Search for the cell housing the specified text and yield its [X, Y] center coordinate. 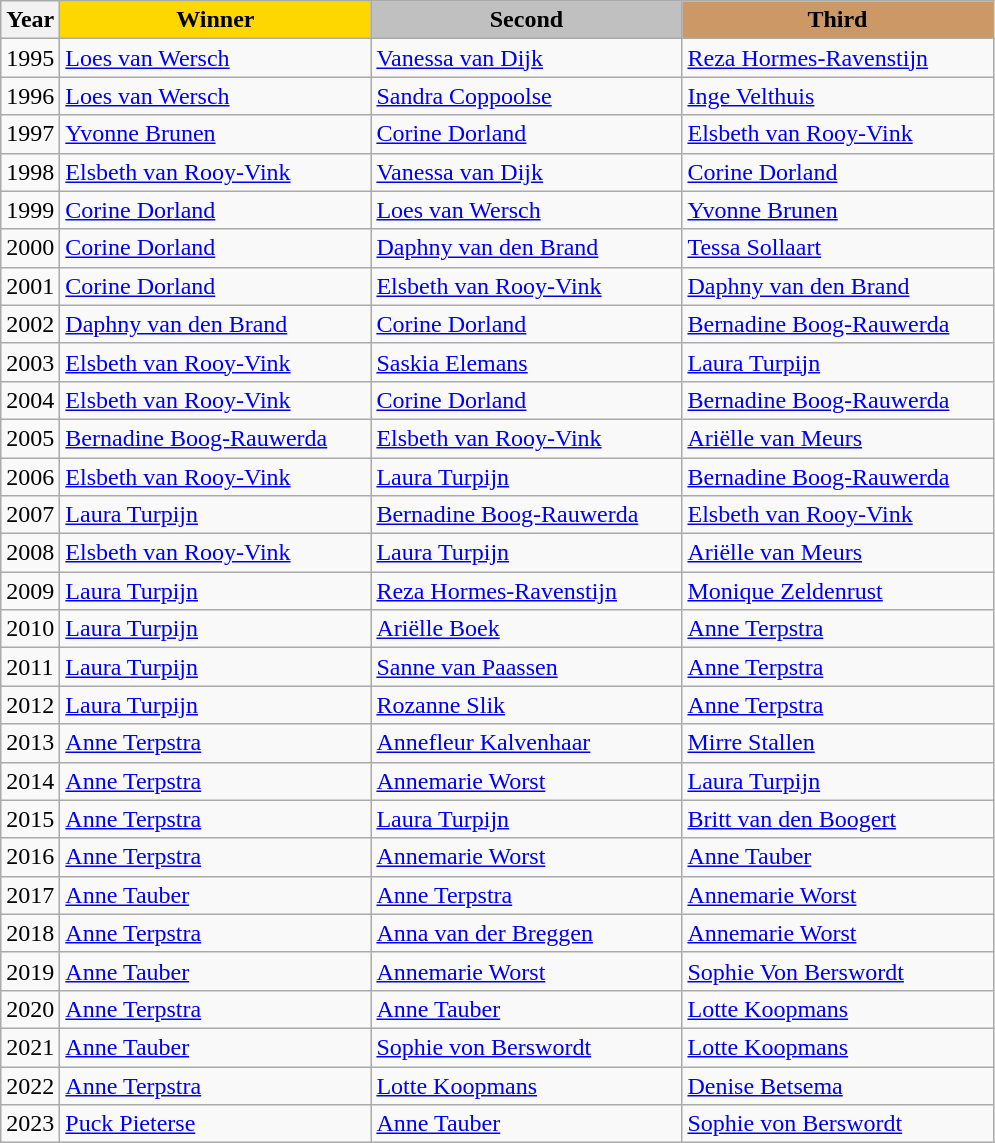
Rozanne Slik [526, 705]
1996 [30, 96]
Tessa Sollaart [838, 248]
2014 [30, 781]
2000 [30, 248]
2005 [30, 438]
Winner [216, 20]
Annefleur Kalvenhaar [526, 743]
Denise Betsema [838, 1085]
2021 [30, 1047]
2001 [30, 286]
2023 [30, 1124]
1995 [30, 58]
2022 [30, 1085]
2017 [30, 895]
Anna van der Breggen [526, 933]
2013 [30, 743]
Monique Zeldenrust [838, 591]
2015 [30, 819]
Mirre Stallen [838, 743]
2016 [30, 857]
2012 [30, 705]
Ariëlle Boek [526, 629]
2020 [30, 1009]
2018 [30, 933]
2006 [30, 477]
1997 [30, 134]
2008 [30, 553]
2002 [30, 324]
Year [30, 20]
Puck Pieterse [216, 1124]
1999 [30, 210]
2007 [30, 515]
2003 [30, 362]
Inge Velthuis [838, 96]
2019 [30, 971]
2009 [30, 591]
2004 [30, 400]
1998 [30, 172]
Sophie Von Berswordt [838, 971]
Sandra Coppoolse [526, 96]
Third [838, 20]
Britt van den Boogert [838, 819]
2011 [30, 667]
2010 [30, 629]
Second [526, 20]
Sanne van Paassen [526, 667]
Saskia Elemans [526, 362]
